Detect which cell encompasses the target text, then output its [X, Y] center coordinate. 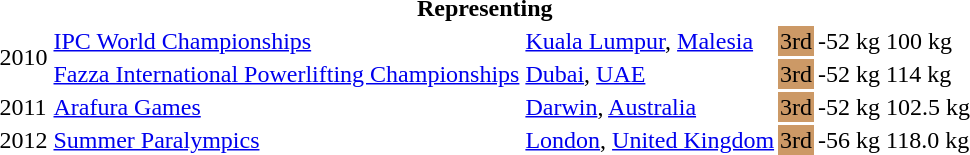
Arafura Games [286, 107]
Dubai, UAE [650, 74]
London, United Kingdom [650, 140]
IPC World Championships [286, 41]
Kuala Lumpur, Malesia [650, 41]
Darwin, Australia [650, 107]
-56 kg [850, 140]
Fazza International Powerlifting Championships [286, 74]
Summer Paralympics [286, 140]
